Pinpoint the cell where the given text exists, returning its [x, y] midpoint coordinate. 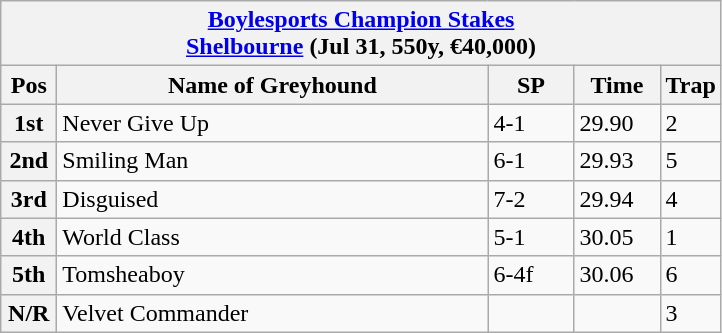
5-1 [531, 237]
1st [29, 123]
6-1 [531, 161]
5th [29, 275]
6 [690, 275]
3 [690, 313]
4 [690, 199]
1 [690, 237]
Velvet Commander [272, 313]
30.05 [617, 237]
2 [690, 123]
29.94 [617, 199]
Boylesports Champion Stakes Shelbourne (Jul 31, 550y, €40,000) [362, 34]
6-4f [531, 275]
29.90 [617, 123]
Disguised [272, 199]
4th [29, 237]
4-1 [531, 123]
Name of Greyhound [272, 85]
2nd [29, 161]
Pos [29, 85]
Smiling Man [272, 161]
3rd [29, 199]
7-2 [531, 199]
SP [531, 85]
World Class [272, 237]
Time [617, 85]
N/R [29, 313]
30.06 [617, 275]
Never Give Up [272, 123]
29.93 [617, 161]
Trap [690, 85]
Tomsheaboy [272, 275]
5 [690, 161]
